For the text-containing cell, return its midpoint in [x, y] coordinate format. 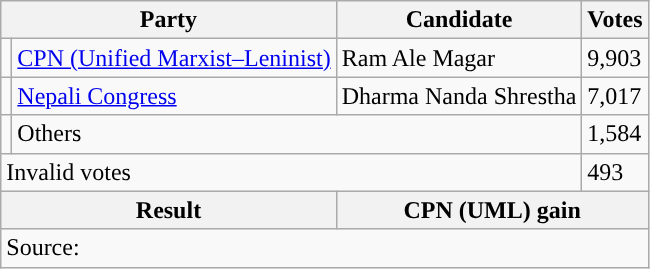
1,584 [615, 134]
Result [168, 210]
Candidate [459, 20]
CPN (UML) gain [492, 210]
Dharma Nanda Shrestha [459, 96]
Others [297, 134]
Ram Ale Magar [459, 58]
Party [168, 20]
7,017 [615, 96]
Nepali Congress [174, 96]
CPN (Unified Marxist–Leninist) [174, 58]
9,903 [615, 58]
493 [615, 172]
Votes [615, 20]
Source: [324, 248]
Invalid votes [292, 172]
